Search for the cell housing the specified text and yield its [X, Y] center coordinate. 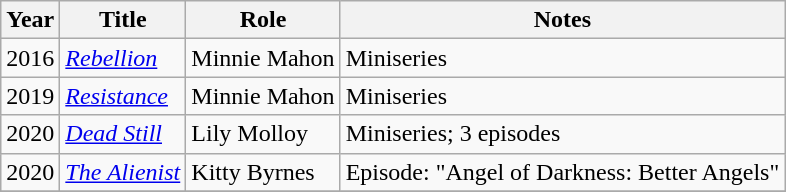
Year [30, 20]
The Alienist [123, 172]
Lily Molloy [263, 134]
Role [263, 20]
Resistance [123, 96]
Miniseries; 3 episodes [562, 134]
Episode: "Angel of Darkness: Better Angels" [562, 172]
Dead Still [123, 134]
2019 [30, 96]
2016 [30, 58]
Rebellion [123, 58]
Kitty Byrnes [263, 172]
Title [123, 20]
Notes [562, 20]
